Pinpoint the cell where the given text exists, returning its (x, y) midpoint coordinate. 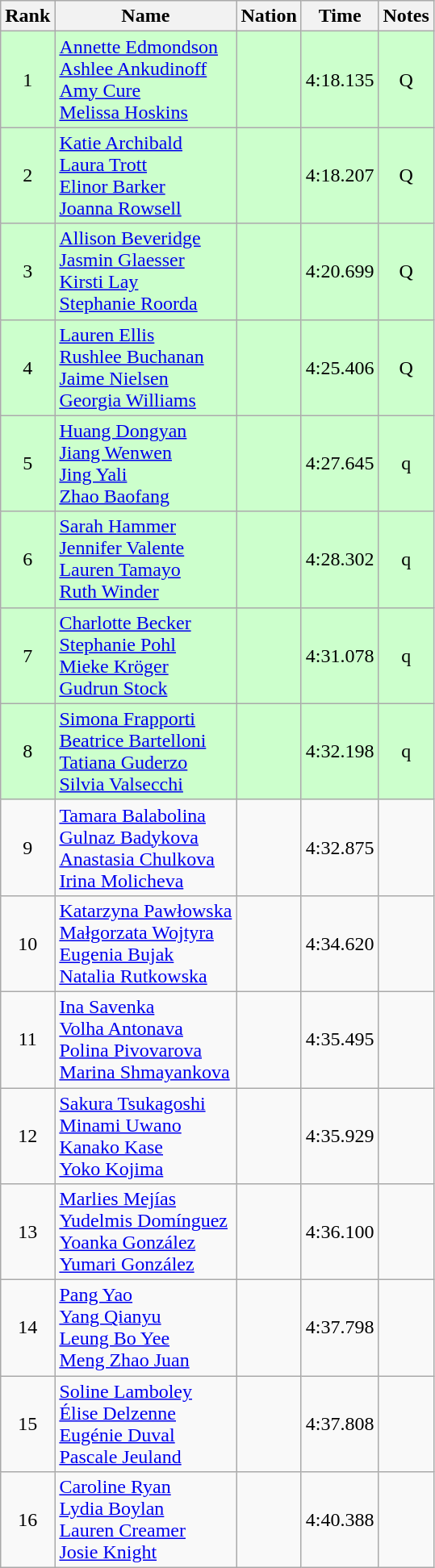
13 (27, 1232)
4:32.875 (340, 847)
4:18.207 (340, 176)
10 (27, 944)
Marlies MejíasYudelmis DomínguezYoanka GonzálezYumari González (145, 1232)
2 (27, 176)
Soline LamboleyÉlise DelzenneEugénie DuvalPascale Jeuland (145, 1424)
Katarzyna PawłowskaMałgorzata WojtyraEugenia BujakNatalia Rutkowska (145, 944)
5 (27, 463)
1 (27, 79)
15 (27, 1424)
Caroline RyanLydia BoylanLauren CreamerJosie Knight (145, 1520)
16 (27, 1520)
4:40.388 (340, 1520)
4:37.798 (340, 1328)
Time (340, 16)
4:32.198 (340, 752)
Annette EdmondsonAshlee AnkudinoffAmy CureMelissa Hoskins (145, 79)
4:37.808 (340, 1424)
4:35.929 (340, 1136)
12 (27, 1136)
4:28.302 (340, 560)
Sarah HammerJennifer ValenteLauren TamayoRuth Winder (145, 560)
4:35.495 (340, 1039)
Nation (269, 16)
4:25.406 (340, 368)
Charlotte BeckerStephanie PohlMieke KrögerGudrun Stock (145, 655)
7 (27, 655)
Ina SavenkaVolha AntonavaPolina PivovarovaMarina Shmayankova (145, 1039)
4:27.645 (340, 463)
Tamara BalabolinaGulnaz BadykovaAnastasia ChulkovaIrina Molicheva (145, 847)
Name (145, 16)
4:18.135 (340, 79)
4:20.699 (340, 271)
Katie ArchibaldLaura TrottElinor BarkerJoanna Rowsell (145, 176)
6 (27, 560)
14 (27, 1328)
Sakura TsukagoshiMinami UwanoKanako KaseYoko Kojima (145, 1136)
4:31.078 (340, 655)
Huang DongyanJiang WenwenJing YaliZhao Baofang (145, 463)
Allison BeveridgeJasmin GlaesserKirsti LayStephanie Roorda (145, 271)
3 (27, 271)
11 (27, 1039)
Simona FrapportiBeatrice BartelloniTatiana GuderzoSilvia Valsecchi (145, 752)
Notes (406, 16)
4:36.100 (340, 1232)
4 (27, 368)
9 (27, 847)
Pang YaoYang QianyuLeung Bo YeeMeng Zhao Juan (145, 1328)
8 (27, 752)
4:34.620 (340, 944)
Rank (27, 16)
Lauren EllisRushlee BuchananJaime NielsenGeorgia Williams (145, 368)
